Find where the given text appears and provide that cell's center as (X, Y) coordinate. 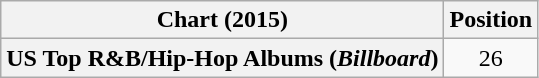
26 (491, 58)
Chart (2015) (222, 20)
Position (491, 20)
US Top R&B/Hip-Hop Albums (Billboard) (222, 58)
